Capture the cell that displays the provided text and extract its (X, Y) central coordinate. 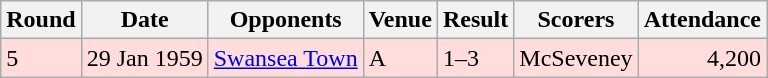
Round (41, 20)
1–3 (475, 58)
Attendance (702, 20)
McSeveney (576, 58)
Scorers (576, 20)
Result (475, 20)
Opponents (286, 20)
29 Jan 1959 (144, 58)
4,200 (702, 58)
5 (41, 58)
Swansea Town (286, 58)
Date (144, 20)
A (400, 58)
Venue (400, 20)
